Output the (X, Y) coordinate of the center of the cell containing the given text.  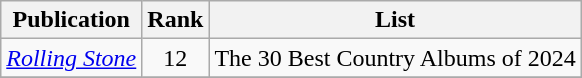
Rank (176, 20)
The 30 Best Country Albums of 2024 (395, 58)
Rolling Stone (72, 58)
List (395, 20)
Publication (72, 20)
12 (176, 58)
